Return the (X, Y) coordinate for the center point of the cell that contains the specified text.  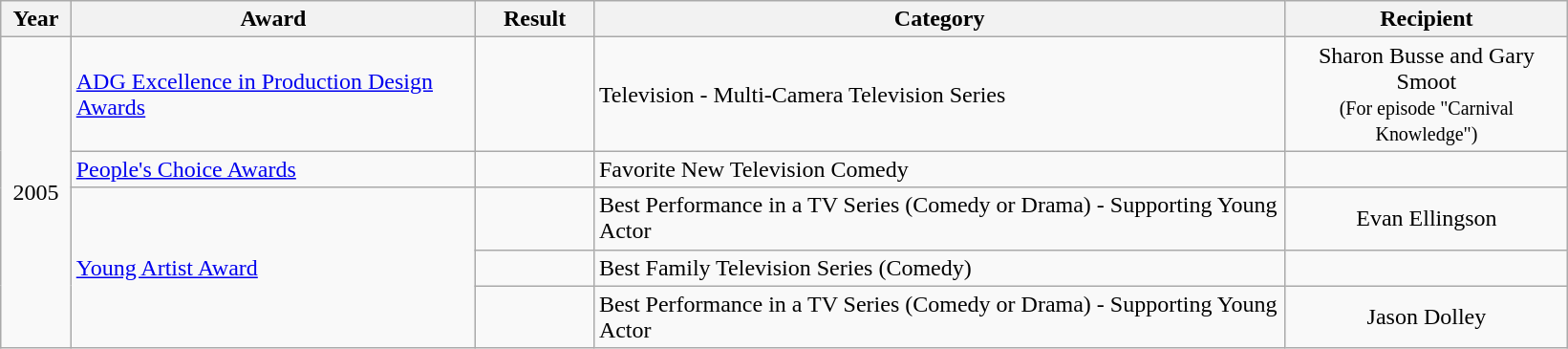
People's Choice Awards (273, 169)
2005 (36, 193)
Category (939, 19)
Result (535, 19)
Best Family Television Series (Comedy) (939, 268)
Evan Ellingson (1427, 218)
Jason Dolley (1427, 317)
ADG Excellence in Production Design Awards (273, 94)
Sharon Busse and Gary Smoot(For episode "Carnival Knowledge") (1427, 94)
Young Artist Award (273, 268)
Favorite New Television Comedy (939, 169)
Recipient (1427, 19)
Award (273, 19)
Year (36, 19)
Television - Multi-Camera Television Series (939, 94)
